Identify which cell holds the provided text, then report its [x, y] central coordinate. 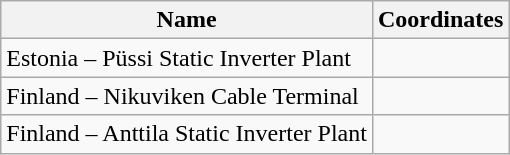
Coordinates [440, 20]
Estonia – Püssi Static Inverter Plant [187, 58]
Finland – Anttila Static Inverter Plant [187, 134]
Finland – Nikuviken Cable Terminal [187, 96]
Name [187, 20]
